Detect which cell encompasses the target text, then output its [X, Y] center coordinate. 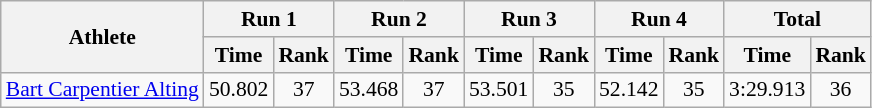
Athlete [102, 36]
52.142 [628, 90]
36 [840, 90]
53.468 [368, 90]
Bart Carpentier Alting [102, 90]
Run 3 [529, 19]
3:29.913 [767, 90]
Run 1 [269, 19]
Run 4 [659, 19]
50.802 [238, 90]
Total [798, 19]
Run 2 [399, 19]
53.501 [498, 90]
